Search for the cell housing the specified text and yield its [x, y] center coordinate. 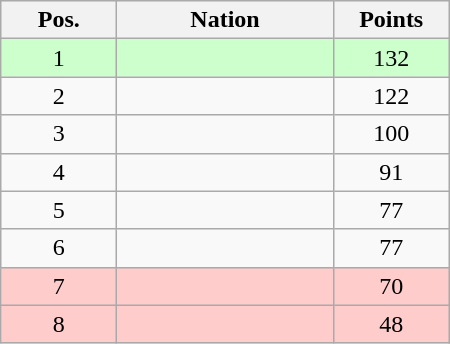
2 [59, 96]
8 [59, 324]
Points [391, 20]
4 [59, 172]
5 [59, 210]
91 [391, 172]
100 [391, 134]
6 [59, 248]
3 [59, 134]
Nation [225, 20]
1 [59, 58]
132 [391, 58]
70 [391, 286]
7 [59, 286]
Pos. [59, 20]
48 [391, 324]
122 [391, 96]
